Scan for the cell matching the given text and deliver its (x, y) coordinate at center. 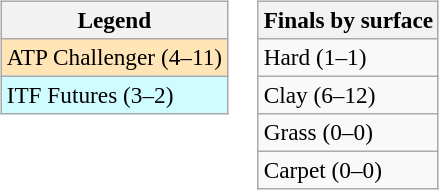
Hard (1–1) (348, 57)
ATP Challenger (4–11) (114, 57)
ITF Futures (3–2) (114, 95)
Carpet (0–0) (348, 171)
Legend (114, 20)
Grass (0–0) (348, 133)
Finals by surface (348, 20)
Clay (6–12) (348, 95)
